Pinpoint the cell where the given text exists, returning its [x, y] midpoint coordinate. 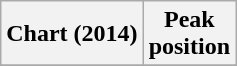
Peakposition [189, 34]
Chart (2014) [72, 34]
